Provide the (X, Y) coordinate of the cell's center where the given text is located.  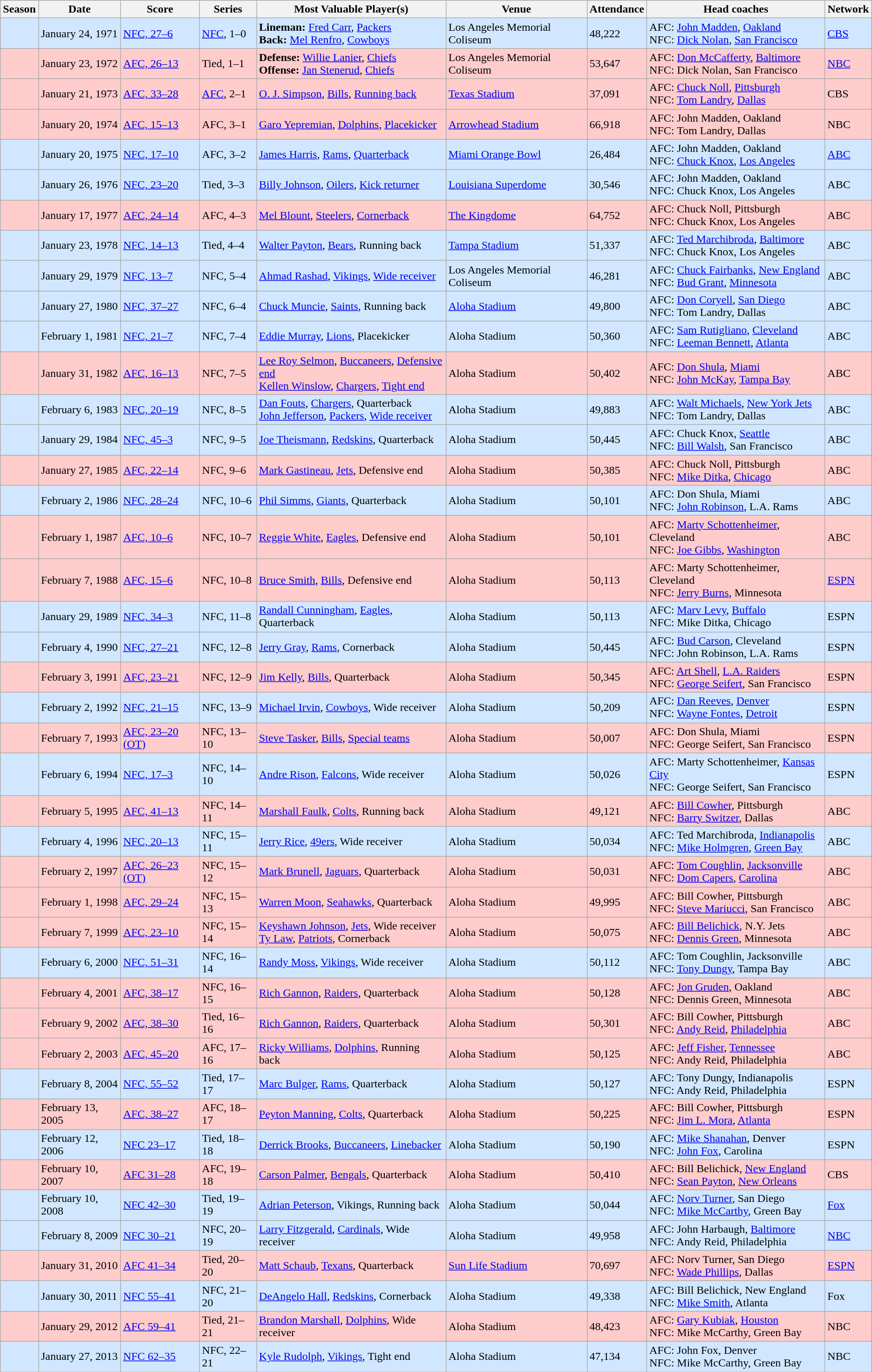
AFC: Bill Cowher, PittsburghNFC: Andy Reid, Philadelphia (736, 1023)
January 27, 1985 (79, 471)
Defense: Willie Lanier, ChiefsOffense: Jan Stenerud, Chiefs (351, 63)
Jerry Rice, 49ers, Wide receiver (351, 841)
Larry Fitzgerald, Cardinals, Wide receiver (351, 1235)
NFC, 14–13 (160, 245)
February 9, 2002 (79, 1023)
January 23, 1978 (79, 245)
Marshall Faulk, Colts, Running back (351, 811)
Adrian Peterson, Vikings, Running back (351, 1205)
Mel Blount, Steelers, Cornerback (351, 215)
AFC, 41–13 (160, 811)
February 7, 1988 (79, 580)
AFC: Bill Belichick, N.Y. JetsNFC: Dennis Green, Minnesota (736, 933)
February 1, 1981 (79, 336)
AFC: Chuck Fairbanks, New EnglandNFC: Bud Grant, Minnesota (736, 276)
NFC, 6–4 (228, 306)
Arrowhead Stadium (516, 124)
February 6, 2000 (79, 962)
February 3, 1991 (79, 677)
NFC, 15–11 (228, 841)
AFC: Bill Belichick, New EnglandNFC: Sean Payton, New Orleans (736, 1175)
January 20, 1974 (79, 124)
Phil Simms, Giants, Quarterback (351, 500)
Keyshawn Johnson, Jets, Wide receiverTy Law, Patriots, Cornerback (351, 933)
NFC, 9–6 (228, 471)
AFC, 29–24 (160, 902)
February 8, 2004 (79, 1084)
AFC: Chuck Noll, PittsburghNFC: Chuck Knox, Los Angeles (736, 215)
AFC: Bill Belichick, New EnglandNFC: Mike Smith, Atlanta (736, 1296)
Sun Life Stadium (516, 1265)
26,484 (617, 155)
January 26, 1976 (79, 184)
Mark Gastineau, Jets, Defensive end (351, 471)
AFC, 24–14 (160, 215)
50,044 (617, 1205)
NFC, 15–14 (228, 933)
James Harris, Rams, Quarterback (351, 155)
Randy Moss, Vikings, Wide receiver (351, 962)
NFC, 10–6 (228, 500)
AFC: Bill Cowher, PittsburghNFC: Steve Mariucci, San Francisco (736, 902)
AFC: Norv Turner, San DiegoNFC: Wade Phillips, Dallas (736, 1265)
NFC, 12–8 (228, 647)
February 13, 2005 (79, 1114)
AFC: Marty Schottenheimer, ClevelandNFC: Joe Gibbs, Washington (736, 537)
48,222 (617, 34)
NFC, 13–9 (228, 707)
AFC: Marty Schottenheimer, ClevelandNFC: Jerry Burns, Minnesota (736, 580)
February 2, 1992 (79, 707)
Garo Yepremian, Dolphins, Placekicker (351, 124)
AFC 41–34 (160, 1265)
NFC, 20–13 (160, 841)
49,800 (617, 306)
AFC, 10–6 (160, 537)
NFC 42–30 (160, 1205)
Venue (516, 9)
AFC, 16–13 (160, 373)
February 6, 1994 (79, 774)
AFC: John Harbaugh, BaltimoreNFC: Andy Reid, Philadelphia (736, 1235)
NFC, 11–8 (228, 617)
AFC: Tom Coughlin, JacksonvilleNFC: Tony Dungy, Tampa Bay (736, 962)
January 21, 1973 (79, 94)
AFC: Ted Marchibroda, IndianapolisNFC: Mike Holmgren, Green Bay (736, 841)
49,958 (617, 1235)
Michael Irvin, Cowboys, Wide receiver (351, 707)
February 7, 1993 (79, 738)
AFC: Norv Turner, San DiegoNFC: Mike McCarthy, Green Bay (736, 1205)
50,402 (617, 373)
NFC, 21–7 (160, 336)
February 5, 1995 (79, 811)
AFC, 19–18 (228, 1175)
48,423 (617, 1326)
AFC, 23–20 (OT) (160, 738)
NFC, 21–15 (160, 707)
Texas Stadium (516, 94)
AFC, 45–20 (160, 1054)
NFC, 13–10 (228, 738)
Louisiana Superdome (516, 184)
Jerry Gray, Rams, Cornerback (351, 647)
49,338 (617, 1296)
AFC, 26–13 (160, 63)
January 29, 1984 (79, 440)
AFC: Sam Rutigliano, ClevelandNFC: Leeman Bennett, Atlanta (736, 336)
50,128 (617, 993)
50,125 (617, 1054)
February 12, 2006 (79, 1144)
37,091 (617, 94)
50,075 (617, 933)
Carson Palmer, Bengals, Quarterback (351, 1175)
AFC: Chuck Noll, PittsburghNFC: Tom Landry, Dallas (736, 94)
Tied, 16–16 (228, 1023)
AFC: Jon Gruden, OaklandNFC: Dennis Green, Minnesota (736, 993)
AFC, 23–10 (160, 933)
January 31, 2010 (79, 1265)
February 8, 2009 (79, 1235)
AFC, 33–28 (160, 94)
AFC, 3–2 (228, 155)
February 1, 1998 (79, 902)
January 29, 1989 (79, 617)
Tied, 1–1 (228, 63)
50,225 (617, 1114)
50,190 (617, 1144)
50,345 (617, 677)
February 2, 1997 (79, 871)
Billy Johnson, Oilers, Kick returner (351, 184)
50,007 (617, 738)
AFC, 22–14 (160, 471)
NFC, 5–4 (228, 276)
February 7, 1999 (79, 933)
Tied, 20–20 (228, 1265)
AFC: John Madden, OaklandNFC: Tom Landry, Dallas (736, 124)
AFC, 38–17 (160, 993)
January 17, 1977 (79, 215)
NFC, 17–3 (160, 774)
53,647 (617, 63)
AFC: John Fox, DenverNFC: Mike McCarthy, Green Bay (736, 1357)
Network (848, 9)
NFC, 16–15 (228, 993)
NFC 30–21 (160, 1235)
NFC, 51–31 (160, 962)
Kyle Rudolph, Vikings, Tight end (351, 1357)
NFC, 1–0 (228, 34)
Walter Payton, Bears, Running back (351, 245)
NFC, 10–7 (228, 537)
Steve Tasker, Bills, Special teams (351, 738)
50,026 (617, 774)
Reggie White, Eagles, Defensive end (351, 537)
AFC: Walt Michaels, New York JetsNFC: Tom Landry, Dallas (736, 410)
AFC: Bill Cowher, PittsburghNFC: Barry Switzer, Dallas (736, 811)
January 23, 1972 (79, 63)
Score (160, 9)
50,209 (617, 707)
Lineman: Fred Carr, PackersBack: Mel Renfro, Cowboys (351, 34)
50,410 (617, 1175)
AFC: Marv Levy, BuffaloNFC: Mike Ditka, Chicago (736, 617)
AFC, 17–16 (228, 1054)
Joe Theismann, Redskins, Quarterback (351, 440)
AFC, 38–30 (160, 1023)
Jim Kelly, Bills, Quarterback (351, 677)
NFC, 23–20 (160, 184)
Miami Orange Bowl (516, 155)
February 10, 2007 (79, 1175)
NFC, 8–5 (228, 410)
February 4, 1990 (79, 647)
AFC: Don Shula, MiamiNFC: George Seifert, San Francisco (736, 738)
Eddie Murray, Lions, Placekicker (351, 336)
O. J. Simpson, Bills, Running back (351, 94)
Peyton Manning, Colts, Quarterback (351, 1114)
Attendance (617, 9)
AFC: Jeff Fisher, TennesseeNFC: Andy Reid, Philadelphia (736, 1054)
Date (79, 9)
AFC: Chuck Noll, PittsburghNFC: Mike Ditka, Chicago (736, 471)
30,546 (617, 184)
AFC: Bill Cowher, PittsburghNFC: Jim L. Mora, Atlanta (736, 1114)
Series (228, 9)
47,134 (617, 1357)
February 2, 2003 (79, 1054)
Head coaches (736, 9)
AFC, 3–1 (228, 124)
NFC, 7–5 (228, 373)
AFC: Art Shell, L.A. RaidersNFC: George Seifert, San Francisco (736, 677)
NFC 62–35 (160, 1357)
Ahmad Rashad, Vikings, Wide receiver (351, 276)
January 29, 1979 (79, 276)
Derrick Brooks, Buccaneers, Linebacker (351, 1144)
NFC, 34–3 (160, 617)
Matt Schaub, Texans, Quarterback (351, 1265)
66,918 (617, 124)
NFC, 14–10 (228, 774)
AFC, 23–21 (160, 677)
Tied, 21–21 (228, 1326)
January 20, 1975 (79, 155)
January 27, 2013 (79, 1357)
NFC, 28–24 (160, 500)
NFC 23–17 (160, 1144)
NFC, 17–10 (160, 155)
50,385 (617, 471)
Mark Brunell, Jaguars, Quarterback (351, 871)
NFC, 15–12 (228, 871)
AFC, 15–13 (160, 124)
Tied, 17–17 (228, 1084)
January 29, 2012 (79, 1326)
Bruce Smith, Bills, Defensive end (351, 580)
Chuck Muncie, Saints, Running back (351, 306)
50,112 (617, 962)
NFC, 16–14 (228, 962)
The Kingdome (516, 215)
Randall Cunningham, Eagles, Quarterback (351, 617)
Dan Fouts, Chargers, QuarterbackJohn Jefferson, Packers, Wide receiver (351, 410)
AFC: Marty Schottenheimer, Kansas CityNFC: George Seifert, San Francisco (736, 774)
50,360 (617, 336)
January 31, 1982 (79, 373)
49,883 (617, 410)
NFC, 21–20 (228, 1296)
February 4, 1996 (79, 841)
February 6, 1983 (79, 410)
NFC, 22–21 (228, 1357)
Tampa Stadium (516, 245)
70,697 (617, 1265)
January 30, 2011 (79, 1296)
Warren Moon, Seahawks, Quarterback (351, 902)
NFC, 7–4 (228, 336)
AFC, 26–23 (OT) (160, 871)
AFC: Don Shula, MiamiNFC: John Robinson, L.A. Rams (736, 500)
Brandon Marshall, Dolphins, Wide receiver (351, 1326)
50,301 (617, 1023)
50,034 (617, 841)
NFC, 12–9 (228, 677)
Marc Bulger, Rams, Quarterback (351, 1084)
AFC: John Madden, OaklandNFC: Dick Nolan, San Francisco (736, 34)
50,127 (617, 1084)
46,281 (617, 276)
AFC: Don McCafferty, BaltimoreNFC: Dick Nolan, San Francisco (736, 63)
AFC: Don Shula, MiamiNFC: John McKay, Tampa Bay (736, 373)
49,121 (617, 811)
NFC, 37–27 (160, 306)
DeAngelo Hall, Redskins, Cornerback (351, 1296)
AFC 59–41 (160, 1326)
51,337 (617, 245)
AFC: Tony Dungy, IndianapolisNFC: Andy Reid, Philadelphia (736, 1084)
AFC, 18–17 (228, 1114)
February 1, 1987 (79, 537)
AFC, 15–6 (160, 580)
AFC: Gary Kubiak, HoustonNFC: Mike McCarthy, Green Bay (736, 1326)
Season (20, 9)
Lee Roy Selmon, Buccaneers, Defensive endKellen Winslow, Chargers, Tight end (351, 373)
February 4, 2001 (79, 993)
AFC: Chuck Knox, SeattleNFC: Bill Walsh, San Francisco (736, 440)
Most Valuable Player(s) (351, 9)
Tied, 3–3 (228, 184)
NFC, 55–52 (160, 1084)
49,995 (617, 902)
AFC 31–28 (160, 1175)
NFC, 27–21 (160, 647)
NFC, 13–7 (160, 276)
NFC, 9–5 (228, 440)
AFC, 4–3 (228, 215)
AFC: Bud Carson, ClevelandNFC: John Robinson, L.A. Rams (736, 647)
AFC: Don Coryell, San DiegoNFC: Tom Landry, Dallas (736, 306)
AFC: Ted Marchibroda, BaltimoreNFC: Chuck Knox, Los Angeles (736, 245)
Tied, 19–19 (228, 1205)
Andre Rison, Falcons, Wide receiver (351, 774)
NFC 55–41 (160, 1296)
AFC, 38–27 (160, 1114)
February 10, 2008 (79, 1205)
AFC: Dan Reeves, DenverNFC: Wayne Fontes, Detroit (736, 707)
NFC, 14–11 (228, 811)
AFC: Tom Coughlin, JacksonvilleNFC: Dom Capers, Carolina (736, 871)
Tied, 4–4 (228, 245)
February 2, 1986 (79, 500)
NFC, 15–13 (228, 902)
NFC, 27–6 (160, 34)
AFC: Mike Shanahan, DenverNFC: John Fox, Carolina (736, 1144)
NFC, 10–8 (228, 580)
50,031 (617, 871)
64,752 (617, 215)
January 27, 1980 (79, 306)
Tied, 18–18 (228, 1144)
NFC, 45–3 (160, 440)
January 24, 1971 (79, 34)
Ricky Williams, Dolphins, Running back (351, 1054)
AFC, 2–1 (228, 94)
